Capture the cell that displays the provided text and extract its [x, y] central coordinate. 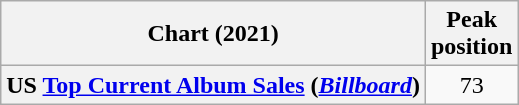
US Top Current Album Sales (Billboard) [214, 85]
Chart (2021) [214, 34]
Peakposition [471, 34]
73 [471, 85]
